Locate the cell with the specified text and output its (x, y) center coordinate. 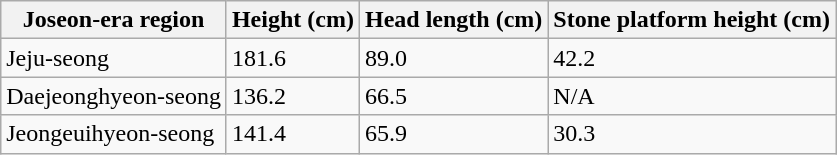
Head length (cm) (453, 20)
181.6 (292, 58)
42.2 (692, 58)
N/A (692, 96)
Joseon-era region (114, 20)
Daejeonghyeon-seong (114, 96)
141.4 (292, 134)
65.9 (453, 134)
Jeju-seong (114, 58)
Jeongeuihyeon-seong (114, 134)
Stone platform height (cm) (692, 20)
136.2 (292, 96)
66.5 (453, 96)
Height (cm) (292, 20)
30.3 (692, 134)
89.0 (453, 58)
